Scan for the cell matching the given text and deliver its (X, Y) coordinate at center. 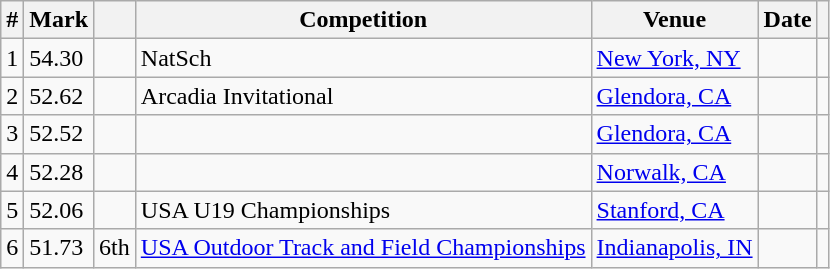
New York, NY (674, 58)
4 (12, 172)
52.52 (59, 134)
54.30 (59, 58)
NatSch (363, 58)
Competition (363, 20)
Stanford, CA (674, 210)
52.28 (59, 172)
Norwalk, CA (674, 172)
1 (12, 58)
52.62 (59, 96)
Mark (59, 20)
Venue (674, 20)
52.06 (59, 210)
# (12, 20)
2 (12, 96)
USA U19 Championships (363, 210)
6 (12, 248)
6th (115, 248)
5 (12, 210)
51.73 (59, 248)
Date (788, 20)
Indianapolis, IN (674, 248)
3 (12, 134)
Arcadia Invitational (363, 96)
USA Outdoor Track and Field Championships (363, 248)
